Scan for the cell matching the given text and deliver its [x, y] coordinate at center. 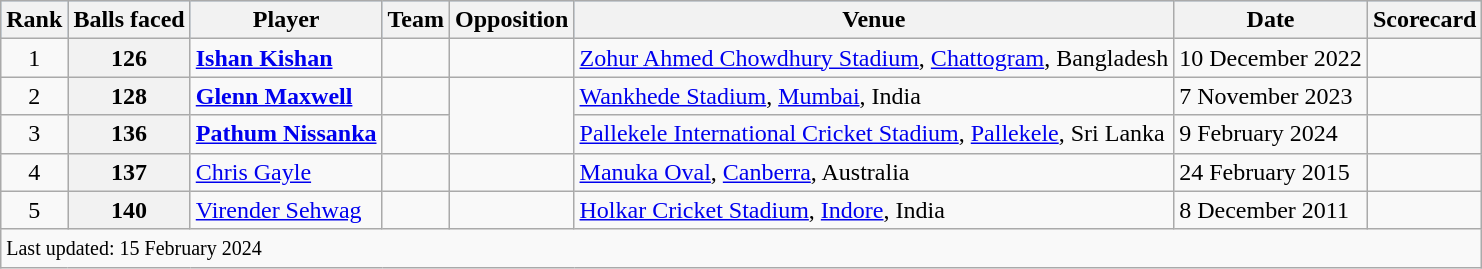
2 [34, 96]
Venue [874, 20]
9 February 2024 [1271, 134]
Zohur Ahmed Chowdhury Stadium, Chattogram, Bangladesh [874, 58]
Glenn Maxwell [286, 96]
3 [34, 134]
Pallekele International Cricket Stadium, Pallekele, Sri Lanka [874, 134]
126 [129, 58]
Rank [34, 20]
Team [416, 20]
128 [129, 96]
Ishan Kishan [286, 58]
Holkar Cricket Stadium, Indore, India [874, 210]
10 December 2022 [1271, 58]
4 [34, 172]
8 December 2011 [1271, 210]
Opposition [512, 20]
Date [1271, 20]
5 [34, 210]
140 [129, 210]
Chris Gayle [286, 172]
7 November 2023 [1271, 96]
Wankhede Stadium, Mumbai, India [874, 96]
136 [129, 134]
1 [34, 58]
Last updated: 15 February 2024 [742, 248]
Virender Sehwag [286, 210]
137 [129, 172]
Manuka Oval, Canberra, Australia [874, 172]
Player [286, 20]
24 February 2015 [1271, 172]
Balls faced [129, 20]
Pathum Nissanka [286, 134]
Scorecard [1424, 20]
